Search for the cell housing the specified text and yield its [x, y] center coordinate. 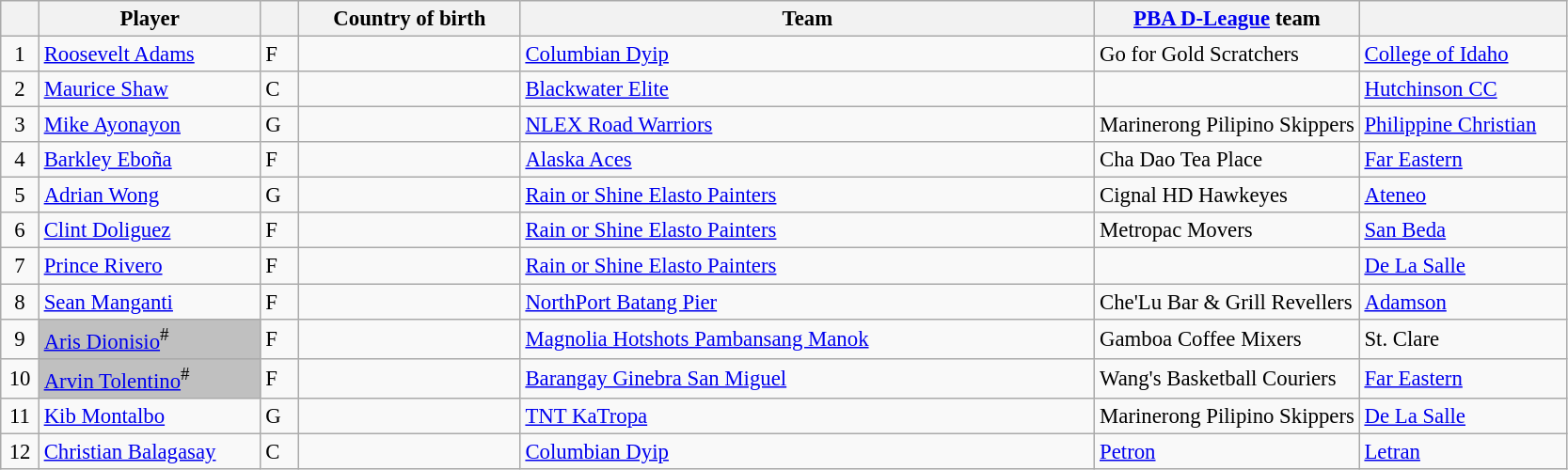
Prince Rivero [150, 266]
10 [21, 378]
7 [21, 266]
3 [21, 125]
NLEX Road Warriors [807, 125]
Magnolia Hotshots Pambansang Manok [807, 338]
Aris Dionisio# [150, 338]
Clint Doliguez [150, 230]
Player [150, 19]
4 [21, 160]
Sean Manganti [150, 302]
Blackwater Elite [807, 89]
9 [21, 338]
Alaska Aces [807, 160]
Che'Lu Bar & Grill Revellers [1227, 302]
St. Clare [1464, 338]
Hutchinson CC [1464, 89]
Adamson [1464, 302]
Roosevelt Adams [150, 55]
Mike Ayonayon [150, 125]
PBA D-League team [1227, 19]
6 [21, 230]
Metropac Movers [1227, 230]
5 [21, 196]
TNT KaTropa [807, 416]
8 [21, 302]
San Beda [1464, 230]
Ateneo [1464, 196]
Barangay Ginebra San Miguel [807, 378]
Barkley Eboña [150, 160]
Petron [1227, 451]
Kib Montalbo [150, 416]
Arvin Tolentino# [150, 378]
Adrian Wong [150, 196]
Country of birth [410, 19]
Christian Balagasay [150, 451]
Cignal HD Hawkeyes [1227, 196]
Gamboa Coffee Mixers [1227, 338]
NorthPort Batang Pier [807, 302]
11 [21, 416]
12 [21, 451]
1 [21, 55]
Philippine Christian [1464, 125]
Go for Gold Scratchers [1227, 55]
Letran [1464, 451]
Wang's Basketball Couriers [1227, 378]
Maurice Shaw [150, 89]
Team [807, 19]
2 [21, 89]
College of Idaho [1464, 55]
Cha Dao Tea Place [1227, 160]
